Provide the [x, y] coordinate of the cell's center where the given text is located.  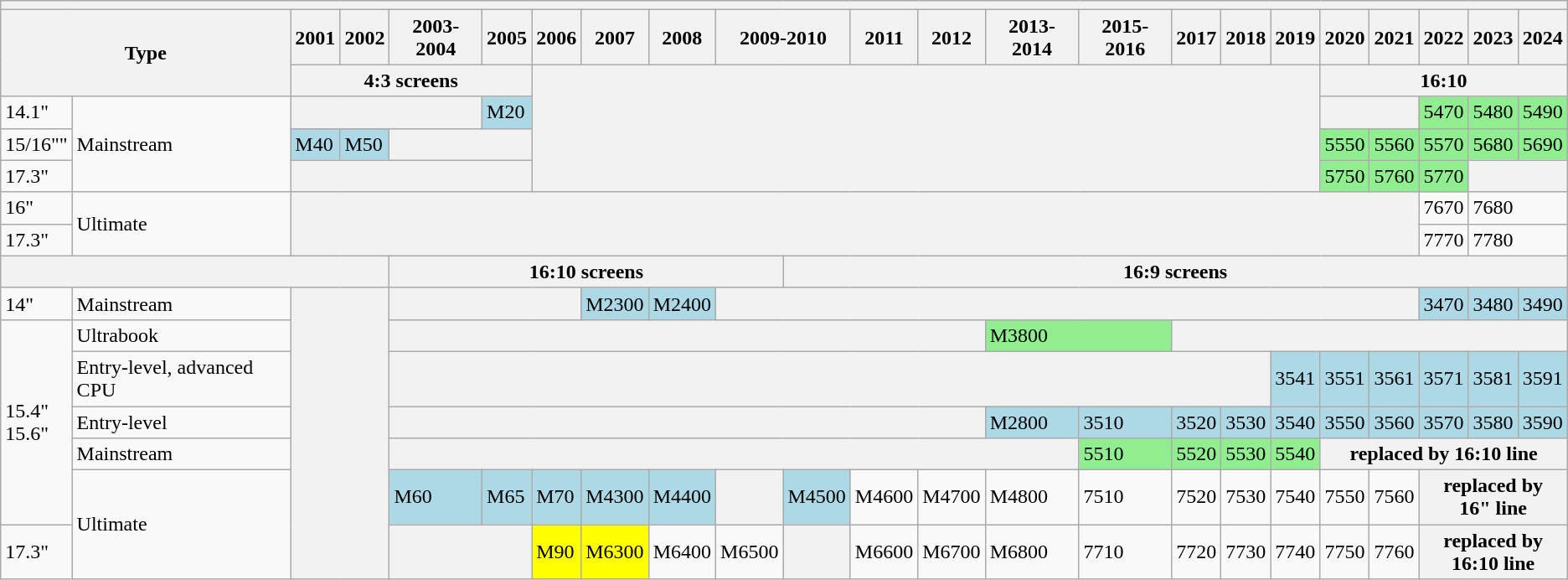
5510 [1126, 454]
3490 [1543, 303]
M6500 [750, 552]
7730 [1246, 552]
M6600 [884, 552]
7760 [1394, 552]
7710 [1126, 552]
7530 [1246, 498]
7550 [1345, 498]
M20 [508, 112]
2019 [1295, 37]
7560 [1394, 498]
5470 [1444, 112]
14.1" [37, 112]
M3800 [1079, 335]
M2300 [615, 303]
7540 [1295, 498]
15/16"" [37, 144]
16:10 [1444, 80]
Ultrabook [181, 335]
5520 [1196, 454]
M70 [556, 498]
7750 [1345, 552]
M6300 [615, 552]
7520 [1196, 498]
M60 [436, 498]
Type [146, 54]
3550 [1345, 422]
3560 [1394, 422]
3530 [1246, 422]
2006 [556, 37]
2023 [1493, 37]
5480 [1493, 112]
5680 [1493, 144]
5490 [1543, 112]
M40 [315, 144]
3570 [1444, 422]
2024 [1543, 37]
replaced by16" line [1493, 498]
2005 [508, 37]
3480 [1493, 303]
5760 [1394, 176]
M65 [508, 498]
3541 [1295, 379]
2020 [1345, 37]
7780 [1518, 240]
3571 [1444, 379]
7770 [1444, 240]
3520 [1196, 422]
3510 [1126, 422]
3551 [1345, 379]
Entry-level [181, 422]
7680 [1518, 208]
M2400 [682, 303]
M50 [365, 144]
5570 [1444, 144]
7670 [1444, 208]
14" [37, 303]
2015-2016 [1126, 37]
3470 [1444, 303]
7510 [1126, 498]
3581 [1493, 379]
2002 [365, 37]
M4400 [682, 498]
M4300 [615, 498]
2001 [315, 37]
7720 [1196, 552]
3561 [1394, 379]
5560 [1394, 144]
replaced by 16:10 line [1444, 454]
2007 [615, 37]
5770 [1444, 176]
3590 [1543, 422]
M4700 [952, 498]
3540 [1295, 422]
7740 [1295, 552]
2013-2014 [1032, 37]
4:3 screens [411, 80]
M6800 [1032, 552]
15.4"15.6" [37, 422]
16:9 screens [1175, 272]
3591 [1543, 379]
5750 [1345, 176]
M4800 [1032, 498]
M4600 [884, 498]
M90 [556, 552]
2003-2004 [436, 37]
M4500 [817, 498]
2022 [1444, 37]
5550 [1345, 144]
2021 [1394, 37]
2009-2010 [784, 37]
M6700 [952, 552]
5690 [1543, 144]
16:10 screens [586, 272]
5540 [1295, 454]
2017 [1196, 37]
16" [37, 208]
5530 [1246, 454]
2011 [884, 37]
Entry-level, advanced CPU [181, 379]
M6400 [682, 552]
2018 [1246, 37]
3580 [1493, 422]
replaced by16:10 line [1493, 552]
2012 [952, 37]
M2800 [1032, 422]
2008 [682, 37]
